Identify which cell holds the provided text, then report its (X, Y) central coordinate. 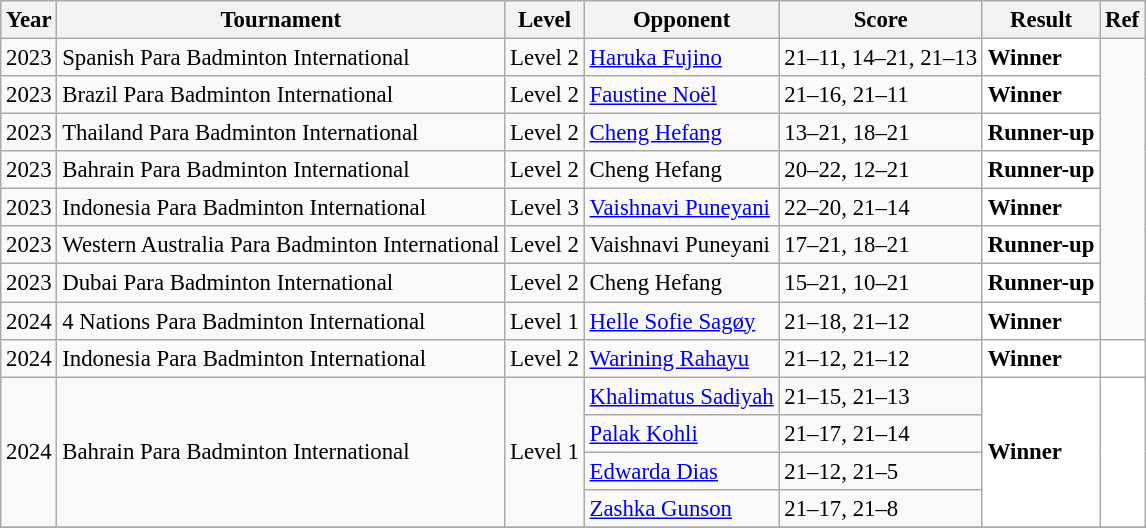
Year (29, 20)
17–21, 18–21 (880, 245)
Zashka Gunson (682, 509)
21–16, 21–11 (880, 95)
Result (1040, 20)
Dubai Para Badminton International (281, 283)
21–15, 21–13 (880, 396)
4 Nations Para Badminton International (281, 321)
21–12, 21–12 (880, 358)
21–17, 21–14 (880, 433)
Palak Kohli (682, 433)
Edwarda Dias (682, 471)
Score (880, 20)
20–22, 12–21 (880, 170)
15–21, 10–21 (880, 283)
Opponent (682, 20)
Faustine Noël (682, 95)
Tournament (281, 20)
Spanish Para Badminton International (281, 58)
Level 3 (545, 208)
21–17, 21–8 (880, 509)
Ref (1122, 20)
Warining Rahayu (682, 358)
Thailand Para Badminton International (281, 133)
Western Australia Para Badminton International (281, 245)
Helle Sofie Sagøy (682, 321)
Brazil Para Badminton International (281, 95)
22–20, 21–14 (880, 208)
Khalimatus Sadiyah (682, 396)
Haruka Fujino (682, 58)
21–12, 21–5 (880, 471)
Level (545, 20)
13–21, 18–21 (880, 133)
21–18, 21–12 (880, 321)
21–11, 14–21, 21–13 (880, 58)
